Capture the cell that displays the provided text and extract its [X, Y] central coordinate. 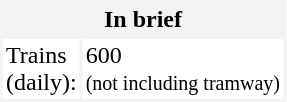
Trains(daily): [42, 69]
In brief [143, 20]
600(not including tramway) [183, 69]
